Identify which cell holds the provided text, then report its (x, y) central coordinate. 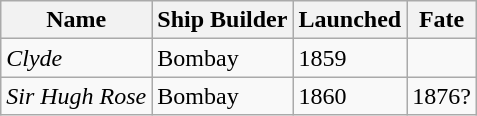
1860 (350, 96)
Sir Hugh Rose (76, 96)
Fate (442, 20)
1876? (442, 96)
Name (76, 20)
Launched (350, 20)
Clyde (76, 58)
1859 (350, 58)
Ship Builder (222, 20)
